Locate the cell with the specified text and output its [x, y] center coordinate. 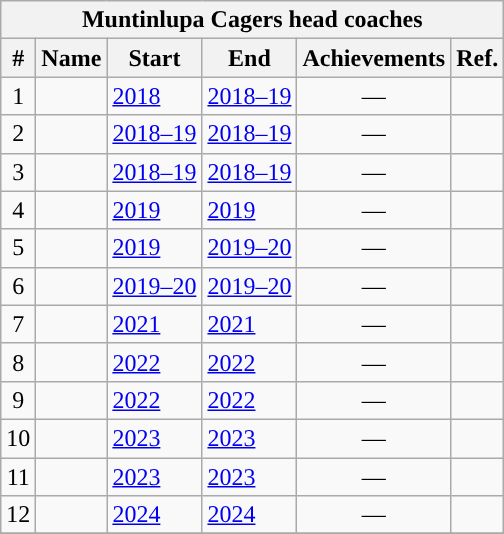
11 [18, 477]
7 [18, 324]
5 [18, 248]
1 [18, 96]
2 [18, 134]
Muntinlupa Cagers head coaches [252, 20]
3 [18, 172]
Ref. [478, 58]
6 [18, 286]
2018 [154, 96]
10 [18, 438]
Start [154, 58]
8 [18, 362]
Name [72, 58]
9 [18, 400]
4 [18, 210]
Achievements [374, 58]
End [250, 58]
12 [18, 515]
# [18, 58]
